Extract the [X, Y] coordinate from the center of the cell holding the provided text.  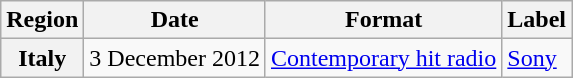
Format [383, 20]
Region [42, 20]
Contemporary hit radio [383, 58]
Sony [537, 58]
3 December 2012 [175, 58]
Label [537, 20]
Date [175, 20]
Italy [42, 58]
